From the cell containing the given text, extract its center point as [x, y] coordinate. 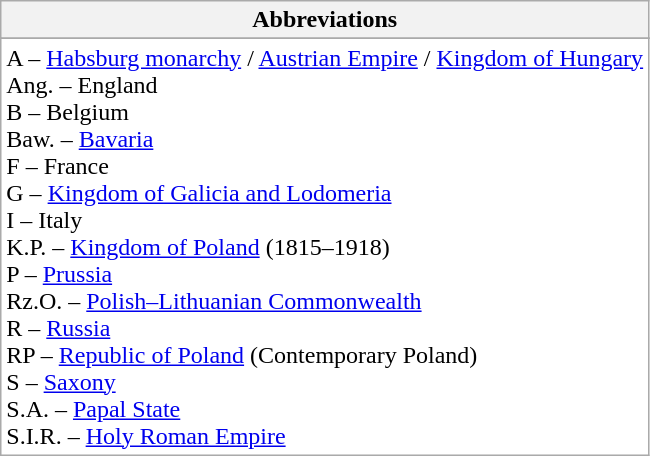
Abbreviations [325, 20]
